Output the [X, Y] coordinate of the center of the cell containing the given text.  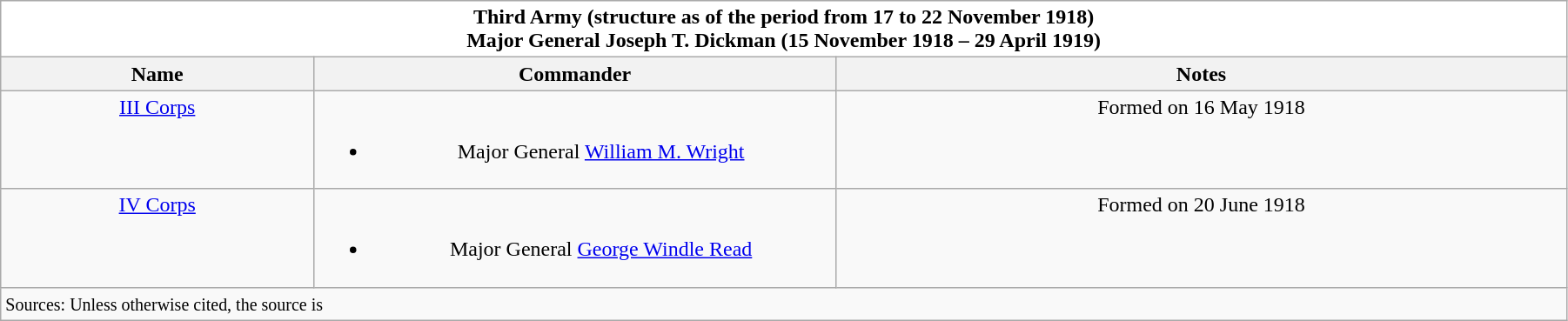
Notes [1202, 74]
Name [157, 74]
Major General George Windle Read [575, 238]
Commander [575, 74]
Major General William M. Wright [575, 139]
Sources: Unless otherwise cited, the source is [784, 304]
Third Army (structure as of the period from 17 to 22 November 1918) Major General Joseph T. Dickman (15 November 1918 – 29 April 1919) [784, 30]
IV Corps [157, 238]
III Corps [157, 139]
Formed on 20 June 1918 [1202, 238]
Formed on 16 May 1918 [1202, 139]
